Pinpoint the cell where the given text exists, returning its (X, Y) midpoint coordinate. 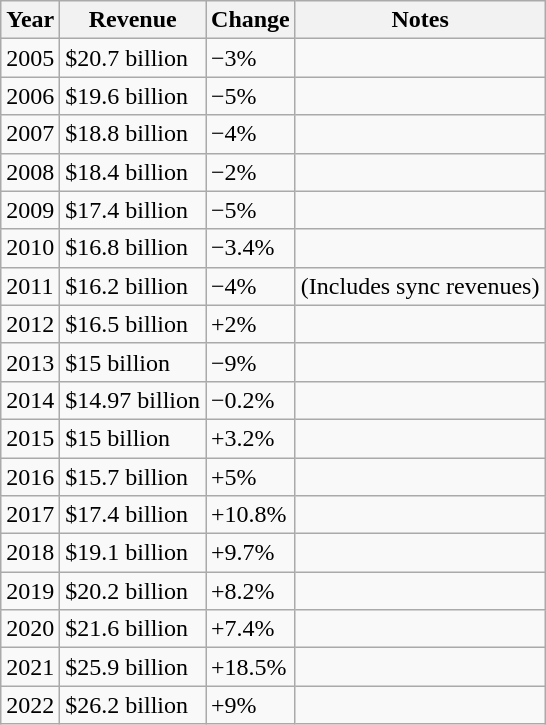
2014 (30, 400)
$16.5 billion (133, 324)
$20.7 billion (133, 58)
+9.7% (251, 553)
Notes (420, 20)
(Includes sync revenues) (420, 286)
−2% (251, 172)
2015 (30, 438)
$15.7 billion (133, 477)
$25.9 billion (133, 667)
$18.8 billion (133, 134)
Revenue (133, 20)
2018 (30, 553)
2011 (30, 286)
+8.2% (251, 591)
2019 (30, 591)
2017 (30, 515)
−3% (251, 58)
+2% (251, 324)
$14.97 billion (133, 400)
Year (30, 20)
2009 (30, 210)
2022 (30, 705)
+10.8% (251, 515)
$26.2 billion (133, 705)
$18.4 billion (133, 172)
+3.2% (251, 438)
2020 (30, 629)
−0.2% (251, 400)
+5% (251, 477)
2013 (30, 362)
$21.6 billion (133, 629)
$20.2 billion (133, 591)
+18.5% (251, 667)
$16.8 billion (133, 248)
+7.4% (251, 629)
2005 (30, 58)
2006 (30, 96)
2007 (30, 134)
2016 (30, 477)
Change (251, 20)
2021 (30, 667)
$19.1 billion (133, 553)
2008 (30, 172)
2010 (30, 248)
2012 (30, 324)
−9% (251, 362)
−3.4% (251, 248)
$19.6 billion (133, 96)
$16.2 billion (133, 286)
+9% (251, 705)
